Detect which cell encompasses the target text, then output its [x, y] center coordinate. 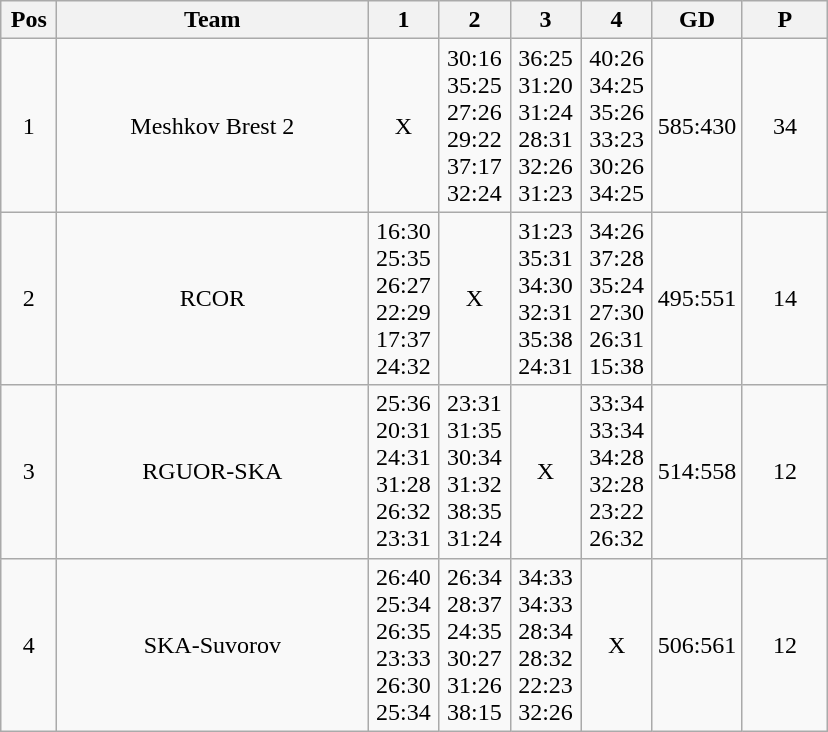
SKA-Suvorov [212, 644]
36:2531:2031:2428:3132:2631:23 [546, 126]
34 [785, 126]
Pos [29, 20]
495:551 [697, 298]
30:1635:2527:2629:2237:1732:24 [474, 126]
514:558 [697, 472]
26:4025:3426:3523:3326:3025:34 [404, 644]
31:2335:3134:3032:3135:3824:31 [546, 298]
34:2637:2835:2427:3026:3115:38 [616, 298]
40:2634:2535:2633:2330:2634:25 [616, 126]
16:3025:3526:2722:2917:3724:32 [404, 298]
34:3334:3328:3428:3222:2332:26 [546, 644]
33:3433:3434:2832:2823:2226:32 [616, 472]
26:3428:3724:3530:2731:2638:15 [474, 644]
506:561 [697, 644]
Team [212, 20]
RCOR [212, 298]
25:3620:3124:3131:2826:3223:31 [404, 472]
P [785, 20]
585:430 [697, 126]
Meshkov Brest 2 [212, 126]
14 [785, 298]
RGUOR-SKA [212, 472]
23:3131:3530:3431:3238:3531:24 [474, 472]
GD [697, 20]
